Detect which cell encompasses the target text, then output its (x, y) center coordinate. 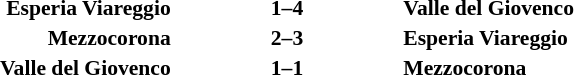
2–3 (288, 38)
